Determine the (X, Y) coordinate at the center of the cell enclosing the given text.  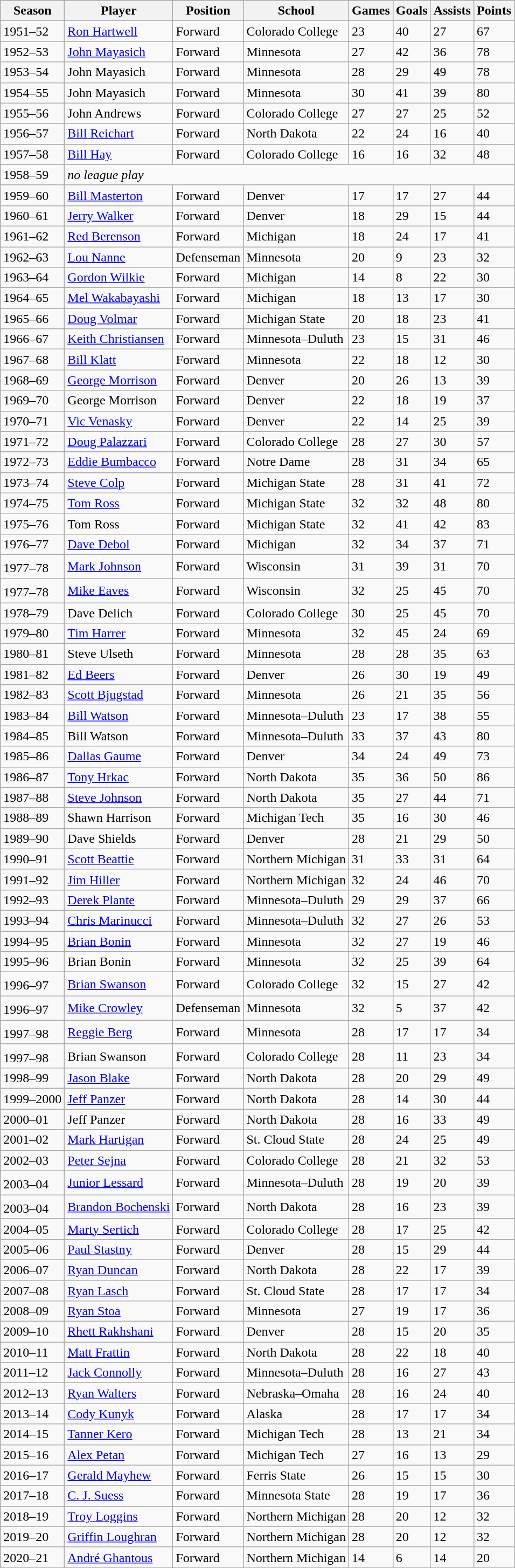
1968–69 (32, 380)
Cody Kunyk (119, 1414)
Steve Ulseth (119, 654)
Doug Palazzari (119, 442)
Doug Volmar (119, 319)
1972–73 (32, 462)
1956–57 (32, 134)
Marty Sertich (119, 1229)
Scott Beattie (119, 859)
2011–12 (32, 1373)
Mark Hartigan (119, 1140)
Player (119, 11)
Dave Debol (119, 544)
Mike Eaves (119, 591)
1971–72 (32, 442)
1983–84 (32, 716)
1959–60 (32, 195)
Red Berenson (119, 236)
Mark Johnson (119, 566)
2002–03 (32, 1160)
School (296, 11)
Troy Loggins (119, 1516)
1960–61 (32, 216)
André Ghantous (119, 1557)
1966–67 (32, 339)
Jim Hiller (119, 879)
Games (371, 11)
56 (493, 695)
52 (493, 113)
Bill Hay (119, 154)
1995–96 (32, 962)
55 (493, 716)
6 (412, 1557)
Ryan Walters (119, 1393)
Brandon Bochenski (119, 1207)
Keith Christiansen (119, 339)
2010–11 (32, 1352)
Griffin Loughran (119, 1537)
Jason Blake (119, 1078)
Matt Frattin (119, 1352)
Ron Hartwell (119, 31)
5 (412, 1008)
83 (493, 524)
2005–06 (32, 1249)
Scott Bjugstad (119, 695)
1954–55 (32, 93)
1961–62 (32, 236)
Mike Crowley (119, 1008)
2017–18 (32, 1496)
63 (493, 654)
Shawn Harrison (119, 818)
John Andrews (119, 113)
86 (493, 777)
Dave Delich (119, 613)
2019–20 (32, 1537)
Reggie Berg (119, 1032)
Bill Masterton (119, 195)
Nebraska–Omaha (296, 1393)
Tony Hrkac (119, 777)
2014–15 (32, 1434)
Points (493, 11)
Jerry Walker (119, 216)
1993–94 (32, 920)
2008–09 (32, 1311)
Rhett Rakhshani (119, 1332)
Dallas Gaume (119, 757)
Gordon Wilkie (119, 278)
Lou Nanne (119, 257)
1967–68 (32, 360)
57 (493, 442)
1965–66 (32, 319)
1999–2000 (32, 1099)
Assists (452, 11)
1992–93 (32, 900)
Paul Stastny (119, 1249)
1989–90 (32, 838)
2012–13 (32, 1393)
1951–52 (32, 31)
2020–21 (32, 1557)
1969–70 (32, 401)
Dave Shields (119, 838)
2013–14 (32, 1414)
Eddie Bumbacco (119, 462)
Ryan Lasch (119, 1290)
Ed Beers (119, 675)
Season (32, 11)
1955–56 (32, 113)
1952–53 (32, 52)
Notre Dame (296, 462)
1994–95 (32, 941)
2001–02 (32, 1140)
Peter Sejna (119, 1160)
Ryan Stoa (119, 1311)
1980–81 (32, 654)
Alaska (296, 1414)
Alex Petan (119, 1455)
69 (493, 634)
1988–89 (32, 818)
Bill Reichart (119, 134)
38 (452, 716)
1984–85 (32, 736)
Tanner Kero (119, 1434)
no league play (290, 175)
2000–01 (32, 1119)
73 (493, 757)
Ryan Duncan (119, 1270)
2016–17 (32, 1475)
9 (412, 257)
Vic Venasky (119, 421)
1976–77 (32, 544)
2018–19 (32, 1516)
66 (493, 900)
Minnesota State (296, 1496)
1964–65 (32, 298)
1975–76 (32, 524)
1953–54 (32, 72)
Goals (412, 11)
Chris Marinucci (119, 920)
Mel Wakabayashi (119, 298)
1982–83 (32, 695)
1970–71 (32, 421)
1974–75 (32, 503)
1978–79 (32, 613)
Bill Klatt (119, 360)
C. J. Suess (119, 1496)
Jack Connolly (119, 1373)
1962–63 (32, 257)
1998–99 (32, 1078)
65 (493, 462)
Steve Johnson (119, 797)
Ferris State (296, 1475)
Derek Plante (119, 900)
1973–74 (32, 483)
67 (493, 31)
1981–82 (32, 675)
72 (493, 483)
1963–64 (32, 278)
Gerald Mayhew (119, 1475)
11 (412, 1056)
2009–10 (32, 1332)
1985–86 (32, 757)
1991–92 (32, 879)
Position (208, 11)
1958–59 (32, 175)
Junior Lessard (119, 1183)
1957–58 (32, 154)
2004–05 (32, 1229)
Tim Harrer (119, 634)
1990–91 (32, 859)
1986–87 (32, 777)
1987–88 (32, 797)
Steve Colp (119, 483)
2015–16 (32, 1455)
8 (412, 278)
2007–08 (32, 1290)
1979–80 (32, 634)
2006–07 (32, 1270)
